Return the (x, y) coordinate for the center point of the cell that contains the specified text.  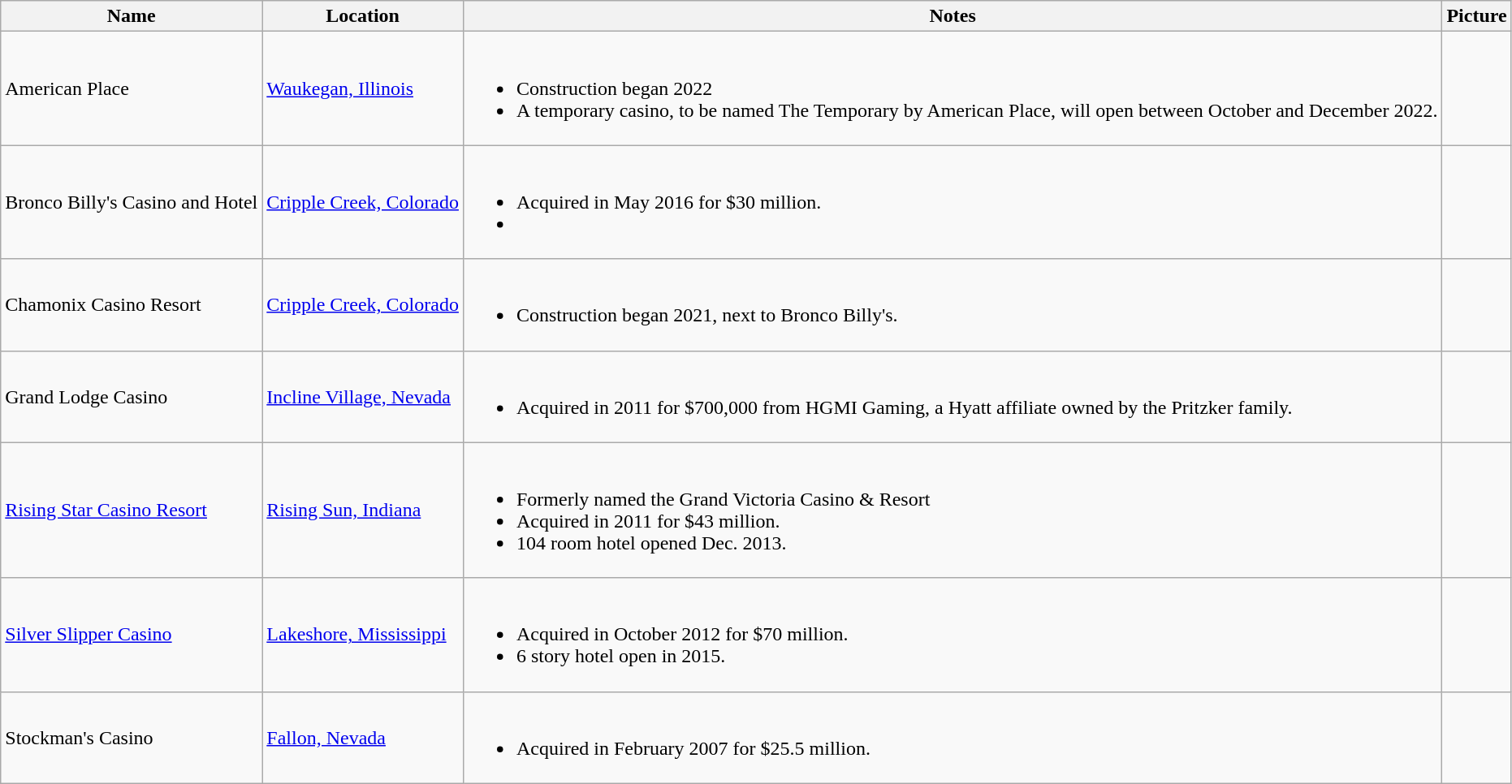
Acquired in May 2016 for $30 million. (952, 202)
Notes (952, 16)
Location (363, 16)
Rising Star Casino Resort (132, 510)
Acquired in 2011 for $700,000 from HGMI Gaming, a Hyatt affiliate owned by the Pritzker family. (952, 396)
Chamonix Casino Resort (132, 305)
Waukegan, Illinois (363, 88)
Acquired in October 2012 for $70 million.6 story hotel open in 2015. (952, 635)
Rising Sun, Indiana (363, 510)
Grand Lodge Casino (132, 396)
Stockman's Casino (132, 737)
Acquired in February 2007 for $25.5 million. (952, 737)
Picture (1476, 16)
Formerly named the Grand Victoria Casino & ResortAcquired in 2011 for $43 million.104 room hotel opened Dec. 2013. (952, 510)
Name (132, 16)
Lakeshore, Mississippi (363, 635)
Fallon, Nevada (363, 737)
Construction began 2022A temporary casino, to be named The Temporary by American Place, will open between October and December 2022. (952, 88)
Silver Slipper Casino (132, 635)
Bronco Billy's Casino and Hotel (132, 202)
American Place (132, 88)
Construction began 2021, next to Bronco Billy's. (952, 305)
Incline Village, Nevada (363, 396)
